Locate the cell with the specified text and output its (X, Y) center coordinate. 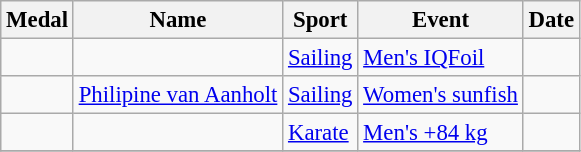
Medal (38, 20)
Sport (320, 20)
Event (440, 20)
Men's IQFoil (440, 58)
Date (551, 20)
Men's +84 kg (440, 133)
Karate (320, 133)
Women's sunfish (440, 95)
Name (178, 20)
Philipine van Aanholt (178, 95)
